Determine the (x, y) coordinate at the center of the cell enclosing the given text.  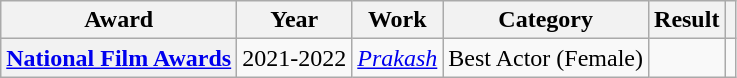
2021-2022 (294, 58)
Award (119, 20)
Work (398, 20)
Result (687, 20)
Best Actor (Female) (546, 58)
National Film Awards (119, 58)
Category (546, 20)
Year (294, 20)
Prakash (398, 58)
